Output the [x, y] coordinate of the center of the cell containing the given text.  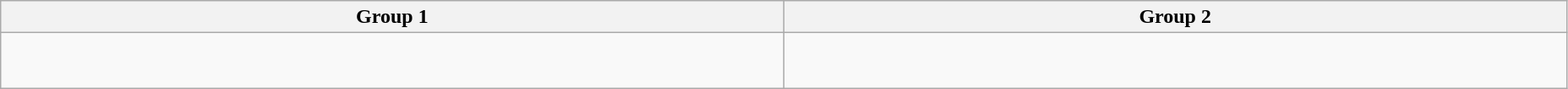
Group 2 [1175, 17]
Group 1 [392, 17]
